Output the [X, Y] coordinate of the center of the cell containing the given text.  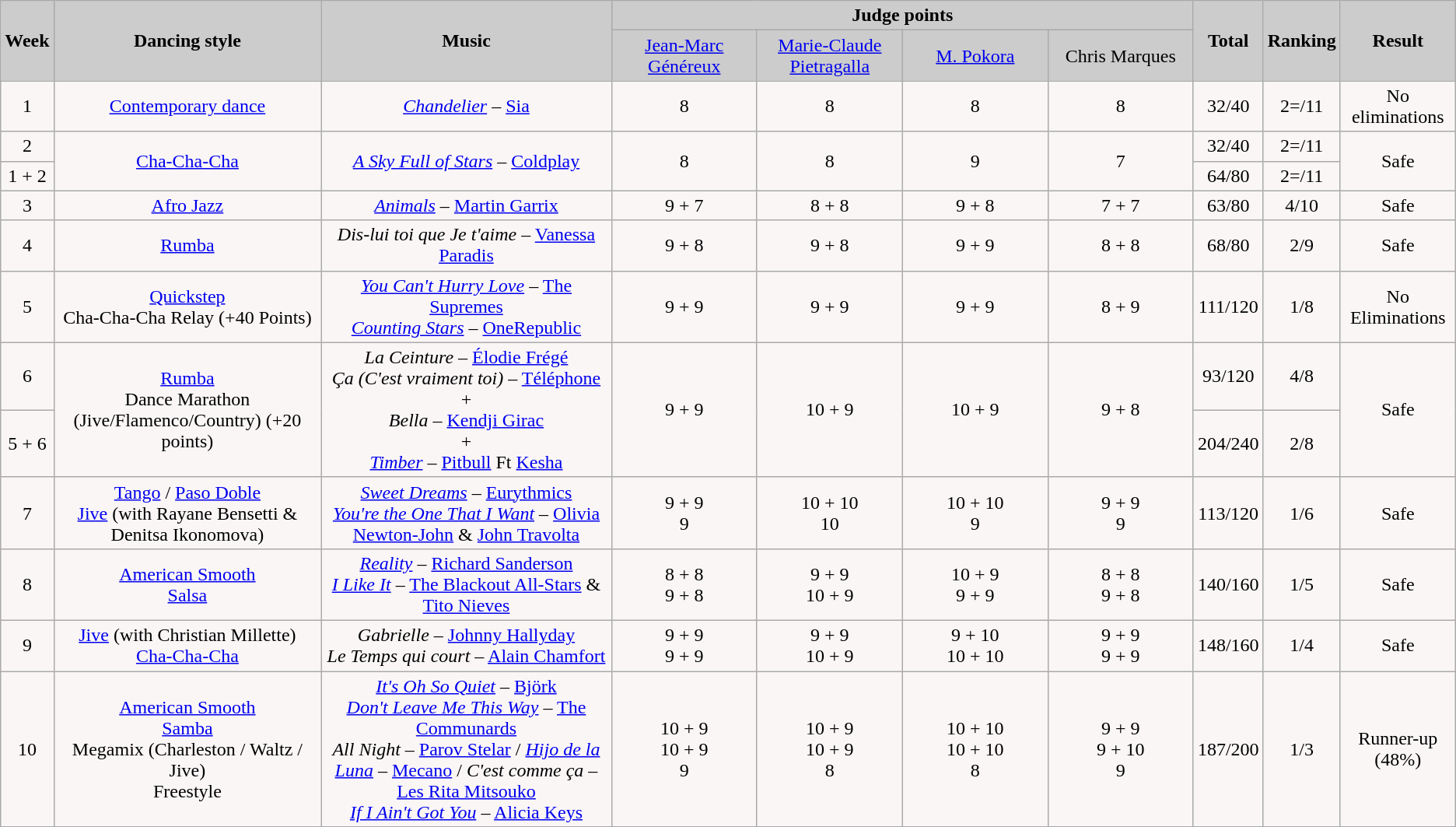
Result [1398, 40]
Music [467, 40]
64/80 [1228, 176]
Reality – Richard SandersonI Like It – The Blackout All-Stars & Tito Nieves [467, 584]
No Eliminations [1398, 307]
Dancing style [187, 40]
Sweet Dreams – EurythmicsYou're the One That I Want – Olivia Newton-John & John Travolta [467, 513]
4 [27, 246]
Afro Jazz [187, 205]
Dis-lui toi que Je t'aime – Vanessa Paradis [467, 246]
American SmoothSalsa [187, 584]
Contemporary dance [187, 106]
9 + 7 [684, 205]
1 [27, 106]
10 + 910 + 99 [684, 748]
2/8 [1302, 443]
5 [27, 307]
Rumba [187, 246]
10 + 99 + 9 [975, 584]
Jean-Marc Généreux [684, 56]
1 + 2 [27, 176]
2/9 [1302, 246]
10 + 109 [975, 513]
4/10 [1302, 205]
Judge points [902, 16]
Jive (with Christian Millette)Cha-Cha-Cha [187, 646]
Gabrielle – Johnny HallydayLe Temps qui court – Alain Chamfort [467, 646]
204/240 [1228, 443]
10 + 910 + 98 [829, 748]
QuickstepCha-Cha-Cha Relay (+40 Points) [187, 307]
Total [1228, 40]
RumbaDance Marathon (Jive/Flamenco/Country) (+20 points) [187, 409]
4/8 [1302, 377]
9 + 99 + 109 [1120, 748]
No eliminations [1398, 106]
Marie-Claude Pietragalla [829, 56]
1/4 [1302, 646]
1/3 [1302, 748]
10 + 1010 [829, 513]
68/80 [1228, 246]
140/160 [1228, 584]
8 + 9 [1120, 307]
American SmoothSambaMegamix (Charleston / Waltz / Jive)Freestyle [187, 748]
Tango / Paso DobleJive (with Rayane Bensetti & Denitsa Ikonomova) [187, 513]
1/8 [1302, 307]
Chris Marques [1120, 56]
10 [27, 748]
Ranking [1302, 40]
3 [27, 205]
7 + 7 [1120, 205]
1/5 [1302, 584]
Runner-up (48%) [1398, 748]
187/200 [1228, 748]
148/160 [1228, 646]
5 + 6 [27, 443]
6 [27, 377]
10 + 1010 + 108 [975, 748]
9 + 1010 + 10 [975, 646]
You Can't Hurry Love – The SupremesCounting Stars – OneRepublic [467, 307]
Animals – Martin Garrix [467, 205]
1/6 [1302, 513]
M. Pokora [975, 56]
Week [27, 40]
63/80 [1228, 205]
Cha-Cha-Cha [187, 161]
A Sky Full of Stars – Coldplay [467, 161]
2 [27, 146]
Chandelier – Sia [467, 106]
111/120 [1228, 307]
113/120 [1228, 513]
93/120 [1228, 377]
La Ceinture – Élodie FrégéÇa (C'est vraiment toi) – Téléphone+Bella – Kendji Girac+Timber – Pitbull Ft Kesha [467, 409]
